Capture the cell that displays the provided text and extract its [X, Y] central coordinate. 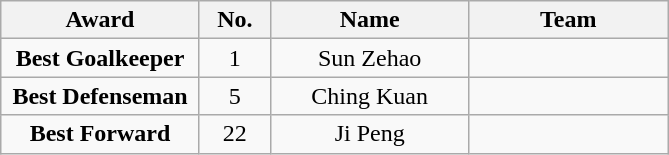
Name [370, 20]
Ji Peng [370, 134]
5 [234, 96]
Award [100, 20]
Team [568, 20]
Best Forward [100, 134]
1 [234, 58]
22 [234, 134]
Sun Zehao [370, 58]
No. [234, 20]
Best Goalkeeper [100, 58]
Best Defenseman [100, 96]
Ching Kuan [370, 96]
